For the text-containing cell, return its midpoint in [x, y] coordinate format. 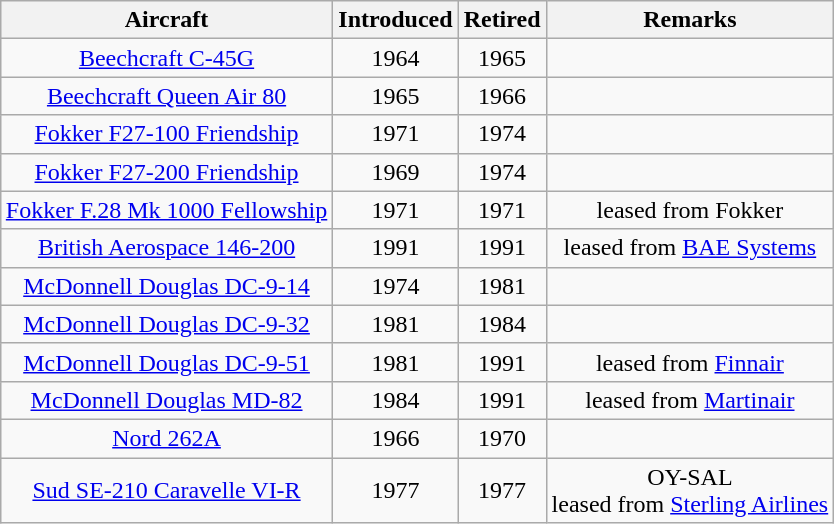
Remarks [690, 20]
Sud SE-210 Caravelle VI-R [166, 490]
Retired [502, 20]
1964 [396, 58]
McDonnell Douglas DC-9-14 [166, 286]
OY-SALleased from Sterling Airlines [690, 490]
British Aerospace 146-200 [166, 248]
leased from BAE Systems [690, 248]
McDonnell Douglas MD-82 [166, 400]
Beechcraft C-45G [166, 58]
Introduced [396, 20]
Beechcraft Queen Air 80 [166, 96]
leased from Martinair [690, 400]
1969 [396, 172]
Nord 262A [166, 438]
leased from Fokker [690, 210]
Fokker F.28 Mk 1000 Fellowship [166, 210]
Fokker F27-200 Friendship [166, 172]
Fokker F27-100 Friendship [166, 134]
leased from Finnair [690, 362]
1970 [502, 438]
McDonnell Douglas DC-9-51 [166, 362]
McDonnell Douglas DC-9-32 [166, 324]
Aircraft [166, 20]
